Find where the given text appears and provide that cell's center as (x, y) coordinate. 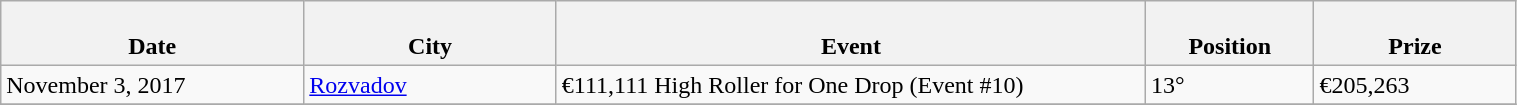
€205,263 (1415, 85)
Date (152, 34)
€111,111 High Roller for One Drop (Event #10) (850, 85)
Prize (1415, 34)
13° (1230, 85)
Event (850, 34)
Position (1230, 34)
November 3, 2017 (152, 85)
City (430, 34)
Rozvadov (430, 85)
